Locate the cell with the specified text and output its [x, y] center coordinate. 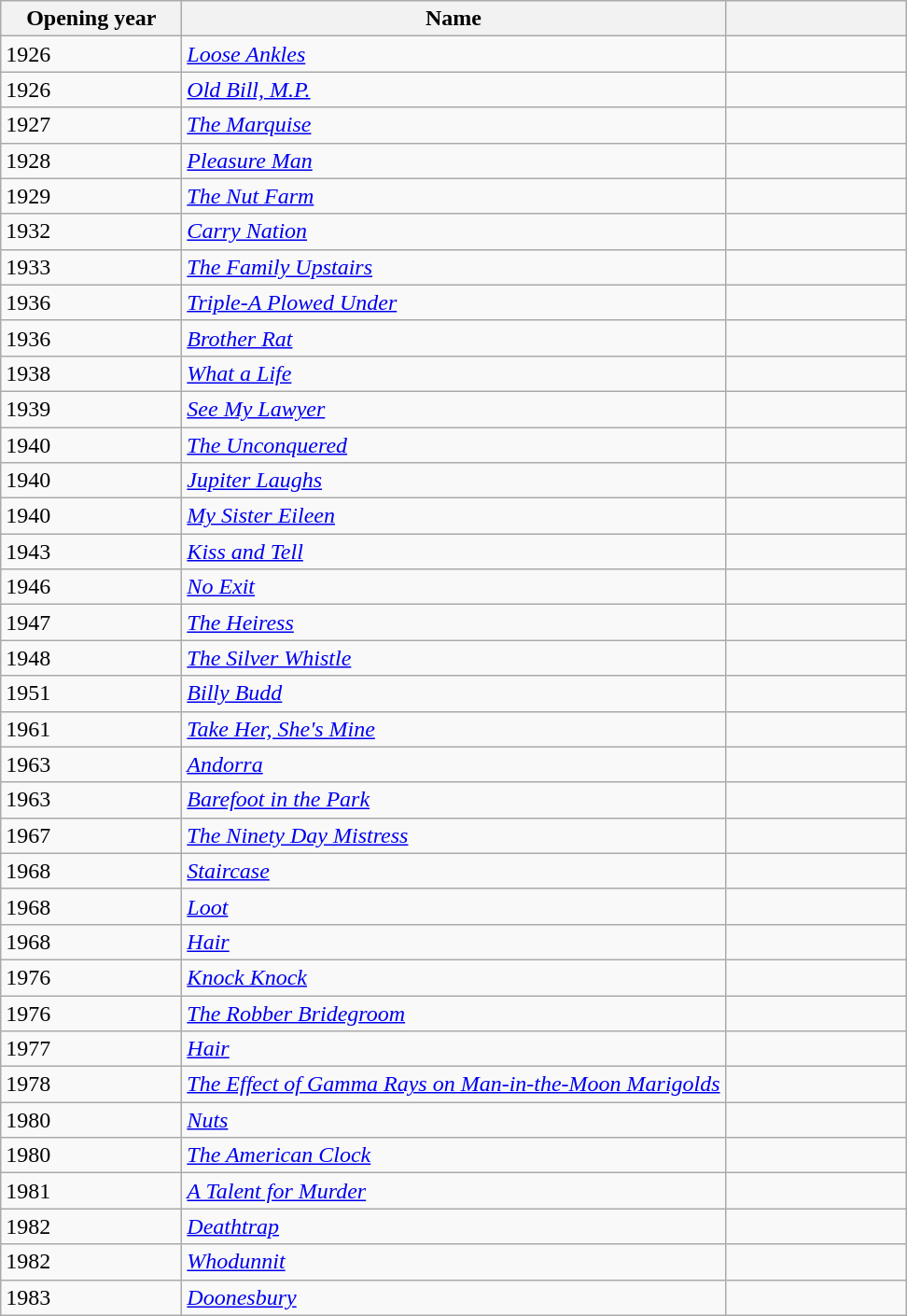
Deathtrap [453, 1226]
Old Bill, M.P. [453, 90]
1928 [91, 161]
Loot [453, 906]
No Exit [453, 587]
1951 [91, 693]
The Silver Whistle [453, 658]
The Heiress [453, 623]
Opening year [91, 19]
1946 [91, 587]
Carry Nation [453, 231]
Andorra [453, 764]
Billy Budd [453, 693]
1939 [91, 409]
Name [453, 19]
See My Lawyer [453, 409]
The Robber Bridegroom [453, 1013]
Loose Ankles [453, 54]
What a Life [453, 373]
The Family Upstairs [453, 267]
1981 [91, 1191]
1932 [91, 231]
Take Her, She's Mine [453, 729]
The Unconquered [453, 445]
1948 [91, 658]
A Talent for Murder [453, 1191]
Knock Knock [453, 977]
The Nut Farm [453, 196]
Nuts [453, 1120]
Jupiter Laughs [453, 481]
Kiss and Tell [453, 552]
1933 [91, 267]
Pleasure Man [453, 161]
1947 [91, 623]
1961 [91, 729]
Triple-A Plowed Under [453, 302]
My Sister Eileen [453, 516]
The Ninety Day Mistress [453, 835]
Whodunnit [453, 1262]
1983 [91, 1297]
1967 [91, 835]
The Effect of Gamma Rays on Man-in-the-Moon Marigolds [453, 1085]
1929 [91, 196]
Barefoot in the Park [453, 800]
Brother Rat [453, 338]
Staircase [453, 871]
1943 [91, 552]
The Marquise [453, 125]
1938 [91, 373]
1978 [91, 1085]
1927 [91, 125]
1977 [91, 1049]
Doonesbury [453, 1297]
The American Clock [453, 1155]
